Determine the [x, y] coordinate at the center of the cell enclosing the given text.  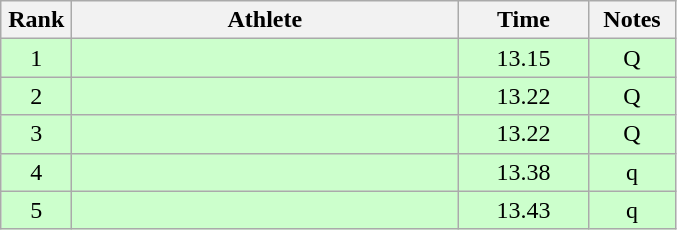
4 [36, 172]
5 [36, 210]
Athlete [265, 20]
1 [36, 58]
3 [36, 134]
2 [36, 96]
Notes [632, 20]
13.38 [524, 172]
Time [524, 20]
13.43 [524, 210]
Rank [36, 20]
13.15 [524, 58]
